Return [X, Y] of the center of cell containing provided text 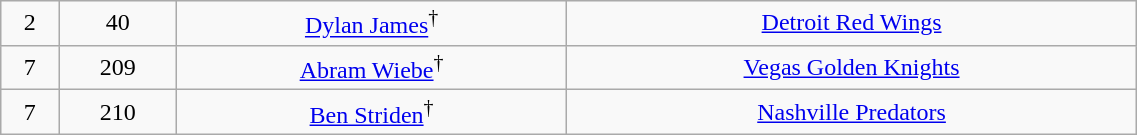
2 [30, 24]
Nashville Predators [852, 112]
Vegas Golden Knights [852, 68]
Detroit Red Wings [852, 24]
Abram Wiebe† [372, 68]
40 [118, 24]
210 [118, 112]
Dylan James† [372, 24]
209 [118, 68]
Ben Striden† [372, 112]
